For the text-containing cell, return its midpoint in [x, y] coordinate format. 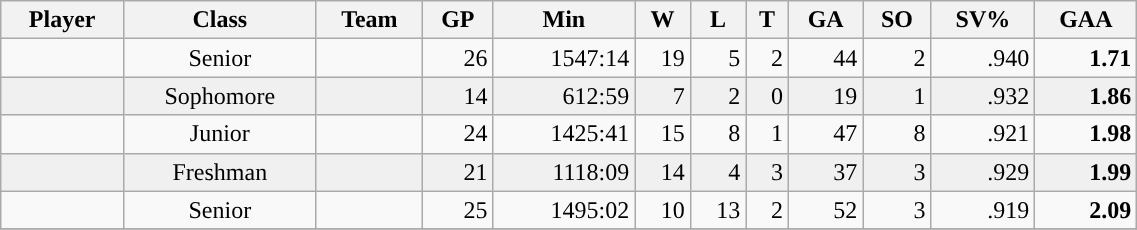
25 [458, 210]
24 [458, 134]
SO [897, 20]
15 [662, 134]
.929 [983, 172]
1547:14 [564, 58]
GA [825, 20]
1.86 [1086, 96]
1425:41 [564, 134]
4 [718, 172]
Freshman [220, 172]
.919 [983, 210]
Junior [220, 134]
Min [564, 20]
.932 [983, 96]
GP [458, 20]
1.71 [1086, 58]
GAA [1086, 20]
1118:09 [564, 172]
1.98 [1086, 134]
21 [458, 172]
52 [825, 210]
Player [62, 20]
612:59 [564, 96]
1495:02 [564, 210]
7 [662, 96]
1.99 [1086, 172]
Class [220, 20]
T [768, 20]
.921 [983, 134]
47 [825, 134]
13 [718, 210]
0 [768, 96]
2.09 [1086, 210]
37 [825, 172]
W [662, 20]
5 [718, 58]
.940 [983, 58]
44 [825, 58]
26 [458, 58]
SV% [983, 20]
L [718, 20]
Team [370, 20]
Sophomore [220, 96]
10 [662, 210]
